Determine the (x, y) coordinate at the center of the cell enclosing the given text.  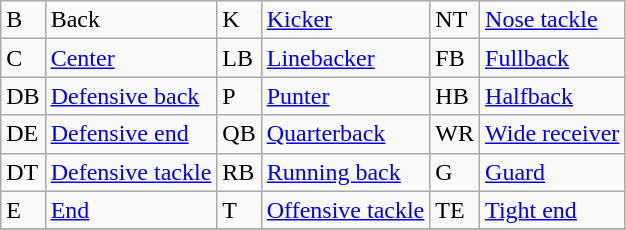
P (239, 96)
RB (239, 172)
LB (239, 58)
C (23, 58)
Punter (346, 96)
DB (23, 96)
B (23, 20)
Quarterback (346, 134)
Kicker (346, 20)
DE (23, 134)
Nose tackle (552, 20)
Fullback (552, 58)
Halfback (552, 96)
Guard (552, 172)
E (23, 210)
Center (131, 58)
FB (455, 58)
Back (131, 20)
T (239, 210)
Running back (346, 172)
Offensive tackle (346, 210)
K (239, 20)
Tight end (552, 210)
Defensive end (131, 134)
TE (455, 210)
G (455, 172)
Defensive back (131, 96)
Linebacker (346, 58)
NT (455, 20)
Wide receiver (552, 134)
HB (455, 96)
Defensive tackle (131, 172)
QB (239, 134)
End (131, 210)
WR (455, 134)
DT (23, 172)
